From the cell containing the given text, extract its center point as [X, Y] coordinate. 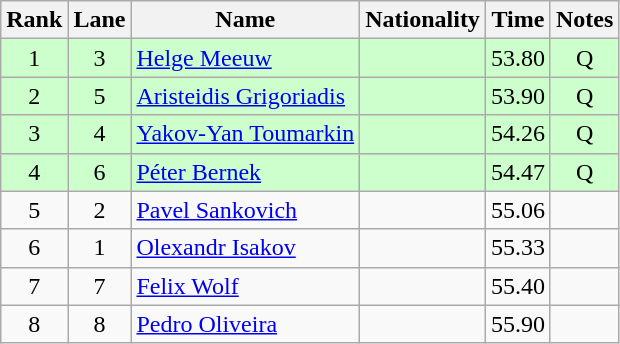
Pavel Sankovich [246, 210]
Notes [584, 20]
Lane [100, 20]
Name [246, 20]
55.06 [518, 210]
Nationality [423, 20]
55.40 [518, 286]
Helge Meeuw [246, 58]
55.90 [518, 324]
Felix Wolf [246, 286]
Time [518, 20]
53.80 [518, 58]
54.26 [518, 134]
53.90 [518, 96]
Pedro Oliveira [246, 324]
55.33 [518, 248]
Péter Bernek [246, 172]
Yakov-Yan Toumarkin [246, 134]
Aristeidis Grigoriadis [246, 96]
Olexandr Isakov [246, 248]
Rank [34, 20]
54.47 [518, 172]
